For the text-containing cell, return its midpoint in (x, y) coordinate format. 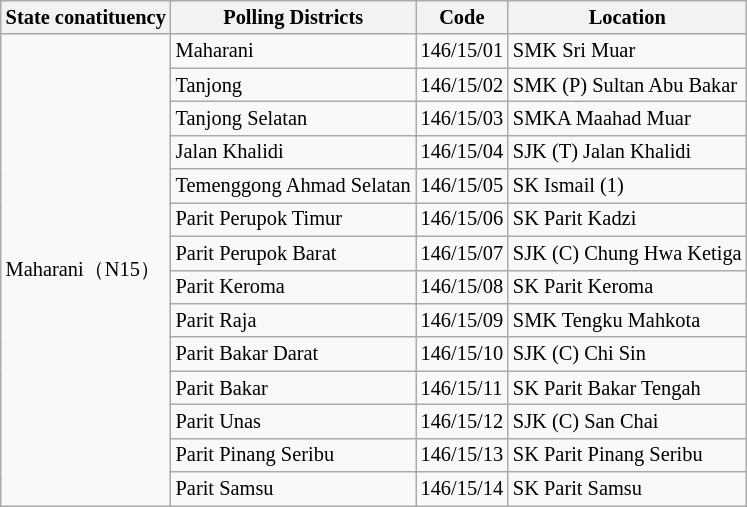
SMK Sri Muar (627, 51)
SMK Tengku Mahkota (627, 320)
SJK (C) Chi Sin (627, 354)
146/15/12 (462, 421)
SK Parit Bakar Tengah (627, 388)
SJK (C) San Chai (627, 421)
Parit Samsu (294, 489)
Parit Raja (294, 320)
State conatituency (86, 17)
SJK (T) Jalan Khalidi (627, 152)
Maharani（N15） (86, 270)
146/15/07 (462, 253)
146/15/02 (462, 85)
Tanjong Selatan (294, 118)
Maharani (294, 51)
146/15/04 (462, 152)
146/15/14 (462, 489)
SK Ismail (1) (627, 186)
Parit Perupok Barat (294, 253)
Code (462, 17)
Parit Pinang Seribu (294, 455)
Temenggong Ahmad Selatan (294, 186)
Parit Perupok Timur (294, 219)
146/15/05 (462, 186)
146/15/11 (462, 388)
SK Parit Samsu (627, 489)
Location (627, 17)
SK Parit Kadzi (627, 219)
Parit Unas (294, 421)
Tanjong (294, 85)
146/15/01 (462, 51)
SMK (P) Sultan Abu Bakar (627, 85)
146/15/03 (462, 118)
Jalan Khalidi (294, 152)
SMKA Maahad Muar (627, 118)
146/15/13 (462, 455)
146/15/09 (462, 320)
Parit Bakar (294, 388)
146/15/08 (462, 287)
SK Parit Pinang Seribu (627, 455)
146/15/10 (462, 354)
146/15/06 (462, 219)
SJK (C) Chung Hwa Ketiga (627, 253)
Polling Districts (294, 17)
SK Parit Keroma (627, 287)
Parit Keroma (294, 287)
Parit Bakar Darat (294, 354)
